Return [x, y] of the center of cell containing provided text 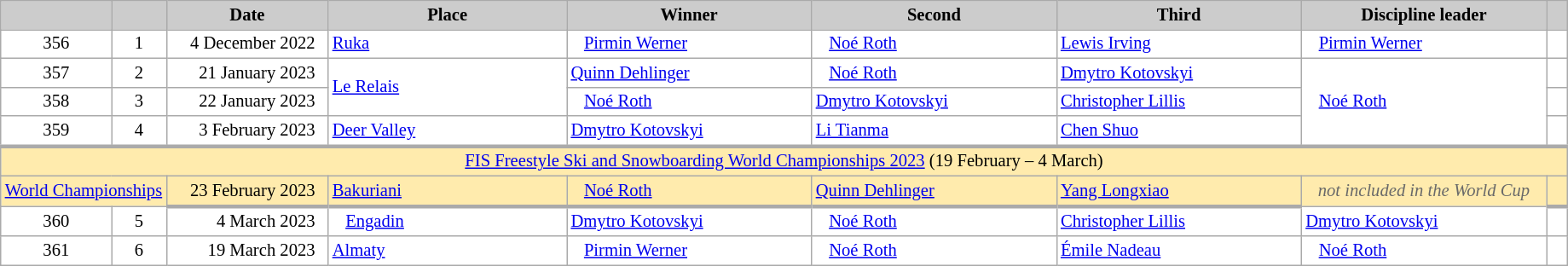
Chen Shuo [1178, 131]
Le Relais [448, 87]
5 [139, 220]
not included in the World Cup [1424, 191]
Winner [689, 14]
361 [56, 250]
4 [139, 131]
Yang Longxiao [1178, 191]
357 [56, 72]
Lewis Irving [1178, 43]
Émile Nadeau [1178, 250]
4 December 2022 [247, 43]
FIS Freestyle Ski and Snowboarding World Championships 2023 (19 February – 4 March) [784, 160]
358 [56, 101]
23 February 2023 [247, 191]
Second [934, 14]
2 [139, 72]
Third [1178, 14]
19 March 2023 [247, 250]
359 [56, 131]
356 [56, 43]
World Championships [84, 191]
4 March 2023 [247, 220]
360 [56, 220]
Place [448, 14]
Deer Valley [448, 131]
6 [139, 250]
Almaty [448, 250]
1 [139, 43]
Li Tianma [934, 131]
Ruka [448, 43]
3 [139, 101]
21 January 2023 [247, 72]
22 January 2023 [247, 101]
3 February 2023 [247, 131]
Date [247, 14]
Bakuriani [448, 191]
Engadin [448, 220]
Discipline leader [1424, 14]
